Return the [X, Y] coordinate for the center point of the cell that contains the specified text.  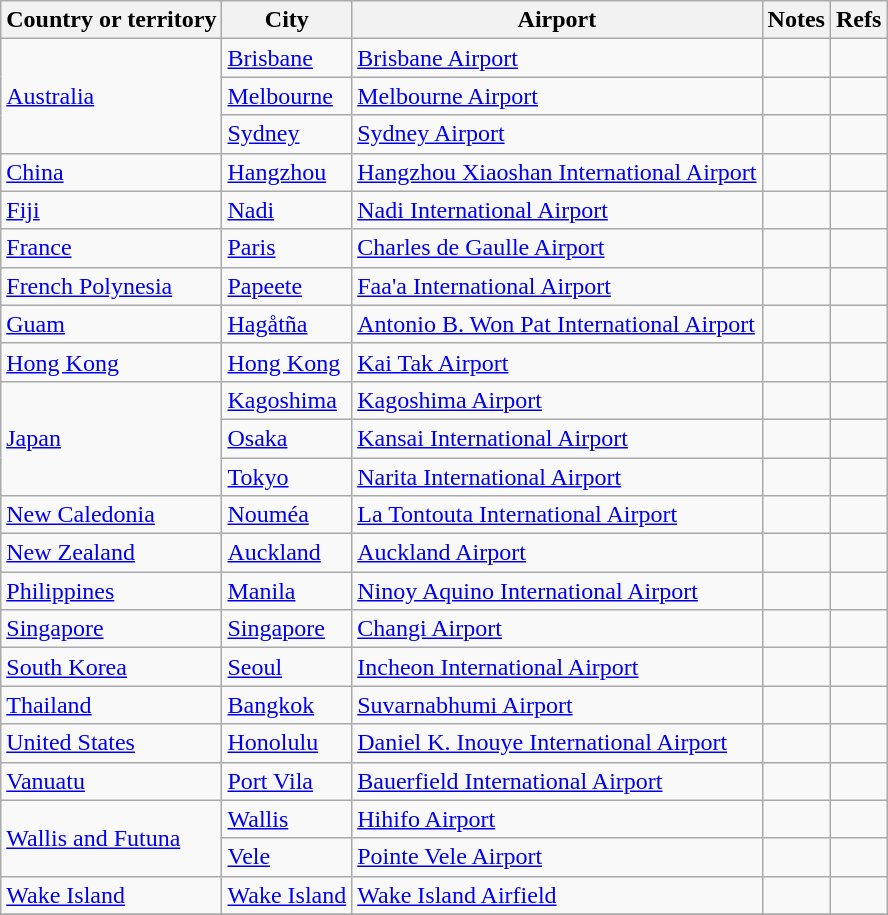
Country or territory [112, 20]
Incheon International Airport [557, 667]
Suvarnabhumi Airport [557, 705]
Nadi [287, 210]
Seoul [287, 667]
Charles de Gaulle Airport [557, 248]
Narita International Airport [557, 477]
New Caledonia [112, 515]
Hangzhou [287, 172]
Bauerfield International Airport [557, 781]
South Korea [112, 667]
Honolulu [287, 743]
Tokyo [287, 477]
Hangzhou Xiaoshan International Airport [557, 172]
Notes [796, 20]
Melbourne Airport [557, 96]
City [287, 20]
Fiji [112, 210]
Hagåtña [287, 324]
Kansai International Airport [557, 438]
Antonio B. Won Pat International Airport [557, 324]
Vele [287, 857]
La Tontouta International Airport [557, 515]
Brisbane [287, 58]
Auckland [287, 553]
Melbourne [287, 96]
Paris [287, 248]
France [112, 248]
China [112, 172]
Osaka [287, 438]
New Zealand [112, 553]
Wallis and Futuna [112, 838]
Bangkok [287, 705]
Wake Island Airfield [557, 895]
Refs [858, 20]
Ninoy Aquino International Airport [557, 591]
Kagoshima Airport [557, 400]
Thailand [112, 705]
Manila [287, 591]
Port Vila [287, 781]
Sydney Airport [557, 134]
Faa'a International Airport [557, 286]
Brisbane Airport [557, 58]
Nadi International Airport [557, 210]
Sydney [287, 134]
United States [112, 743]
Changi Airport [557, 629]
Kagoshima [287, 400]
Japan [112, 438]
Guam [112, 324]
Papeete [287, 286]
Kai Tak Airport [557, 362]
Wallis [287, 819]
Philippines [112, 591]
Nouméa [287, 515]
Daniel K. Inouye International Airport [557, 743]
Hihifo Airport [557, 819]
Australia [112, 96]
Auckland Airport [557, 553]
Airport [557, 20]
Pointe Vele Airport [557, 857]
Vanuatu [112, 781]
French Polynesia [112, 286]
